Capture the cell that displays the provided text and extract its [X, Y] central coordinate. 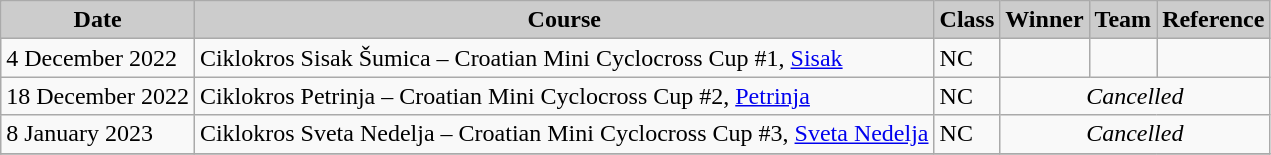
Course [564, 20]
Class [967, 20]
Ciklokros Sveta Nedelja – Croatian Mini Cyclocross Cup #3, Sveta Nedelja [564, 134]
Reference [1214, 20]
Ciklokros Petrinja – Croatian Mini Cyclocross Cup #2, Petrinja [564, 96]
Team [1123, 20]
Ciklokros Sisak Šumica – Croatian Mini Cyclocross Cup #1, Sisak [564, 58]
18 December 2022 [98, 96]
Winner [1044, 20]
4 December 2022 [98, 58]
8 January 2023 [98, 134]
Date [98, 20]
